Extract the [x, y] coordinate from the center of the cell holding the provided text.  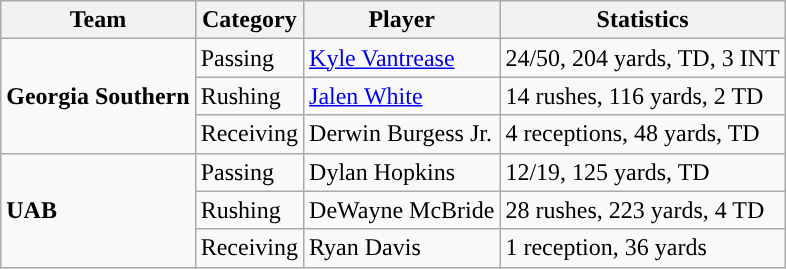
4 receptions, 48 yards, TD [642, 134]
Team [98, 20]
Kyle Vantrease [402, 58]
12/19, 125 yards, TD [642, 172]
DeWayne McBride [402, 210]
Category [249, 20]
UAB [98, 210]
Statistics [642, 20]
Jalen White [402, 96]
Player [402, 20]
24/50, 204 yards, TD, 3 INT [642, 58]
14 rushes, 116 yards, 2 TD [642, 96]
Dylan Hopkins [402, 172]
1 reception, 36 yards [642, 248]
Georgia Southern [98, 96]
Derwin Burgess Jr. [402, 134]
Ryan Davis [402, 248]
28 rushes, 223 yards, 4 TD [642, 210]
